Scan for the cell matching the given text and deliver its [x, y] coordinate at center. 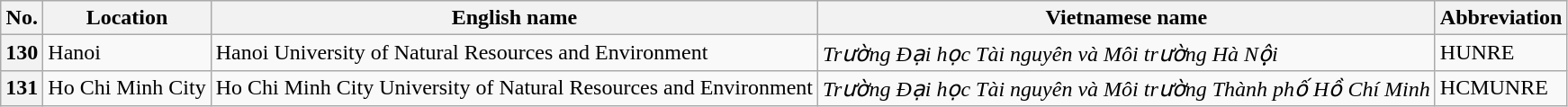
No. [22, 18]
Ho Chi Minh City University of Natural Resources and Environment [514, 88]
Vietnamese name [1127, 18]
131 [22, 88]
130 [22, 53]
Abbreviation [1501, 18]
English name [514, 18]
Hanoi University of Natural Resources and Environment [514, 53]
Trường Đại học Tài nguyên và Môi trường Hà Nội [1127, 53]
HCMUNRE [1501, 88]
Hanoi [127, 53]
Location [127, 18]
Ho Chi Minh City [127, 88]
HUNRE [1501, 53]
Trường Đại học Tài nguyên và Môi trường Thành phố Hồ Chí Minh [1127, 88]
